Return [X, Y] of the center of cell containing provided text 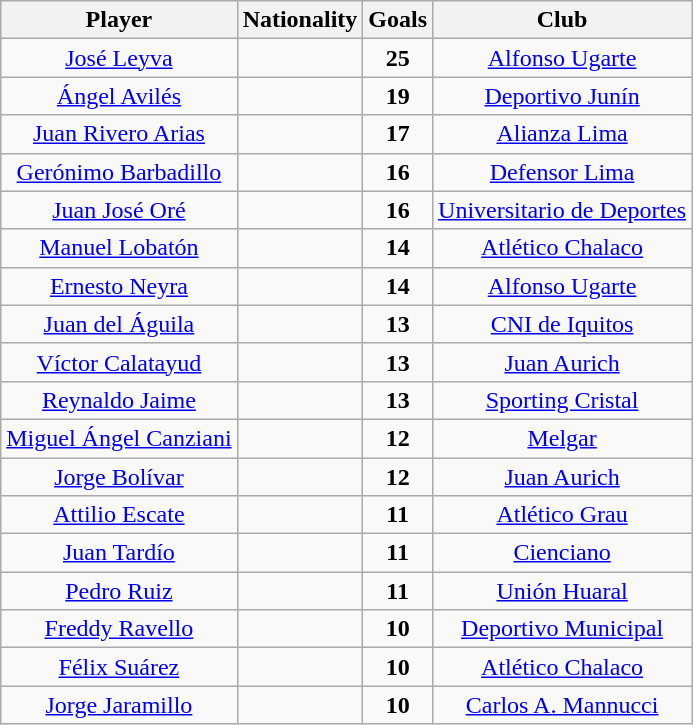
Reynaldo Jaime [119, 400]
Club [562, 20]
Juan del Águila [119, 324]
Jorge Jaramillo [119, 705]
Ernesto Neyra [119, 286]
Sporting Cristal [562, 400]
Jorge Bolívar [119, 477]
Gerónimo Barbadillo [119, 172]
Goals [398, 20]
Juan Tardío [119, 553]
19 [398, 96]
Nationality [300, 20]
17 [398, 134]
Carlos A. Mannucci [562, 705]
José Leyva [119, 58]
CNI de Iquitos [562, 324]
Unión Huaral [562, 591]
Miguel Ángel Canziani [119, 438]
Ángel Avilés [119, 96]
Cienciano [562, 553]
Pedro Ruiz [119, 591]
Universitario de Deportes [562, 210]
Víctor Calatayud [119, 362]
Attilio Escate [119, 515]
Juan José Oré [119, 210]
Defensor Lima [562, 172]
Juan Rivero Arias [119, 134]
Félix Suárez [119, 667]
Freddy Ravello [119, 629]
Player [119, 20]
Deportivo Municipal [562, 629]
25 [398, 58]
Atlético Grau [562, 515]
Melgar [562, 438]
Alianza Lima [562, 134]
Manuel Lobatón [119, 248]
Deportivo Junín [562, 96]
